Output the [x, y] coordinate of the center of the cell containing the given text.  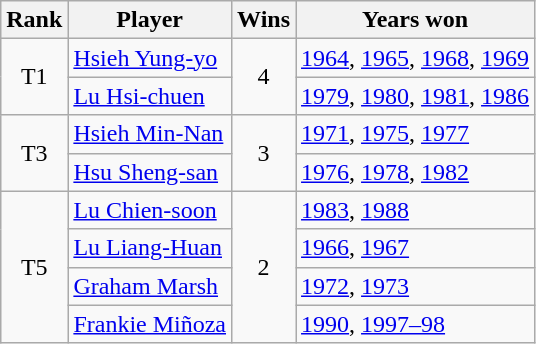
Hsieh Min-Nan [150, 134]
Rank [34, 20]
T3 [34, 153]
Graham Marsh [150, 286]
1990, 1997–98 [416, 324]
3 [264, 153]
T5 [34, 267]
Lu Chien-soon [150, 210]
Years won [416, 20]
4 [264, 77]
Frankie Miñoza [150, 324]
1971, 1975, 1977 [416, 134]
T1 [34, 77]
Lu Hsi-chuen [150, 96]
1979, 1980, 1981, 1986 [416, 96]
1972, 1973 [416, 286]
1964, 1965, 1968, 1969 [416, 58]
Wins [264, 20]
1976, 1978, 1982 [416, 172]
Lu Liang-Huan [150, 248]
Player [150, 20]
Hsu Sheng-san [150, 172]
1983, 1988 [416, 210]
Hsieh Yung-yo [150, 58]
1966, 1967 [416, 248]
2 [264, 267]
